Return [X, Y] of the center of cell containing provided text 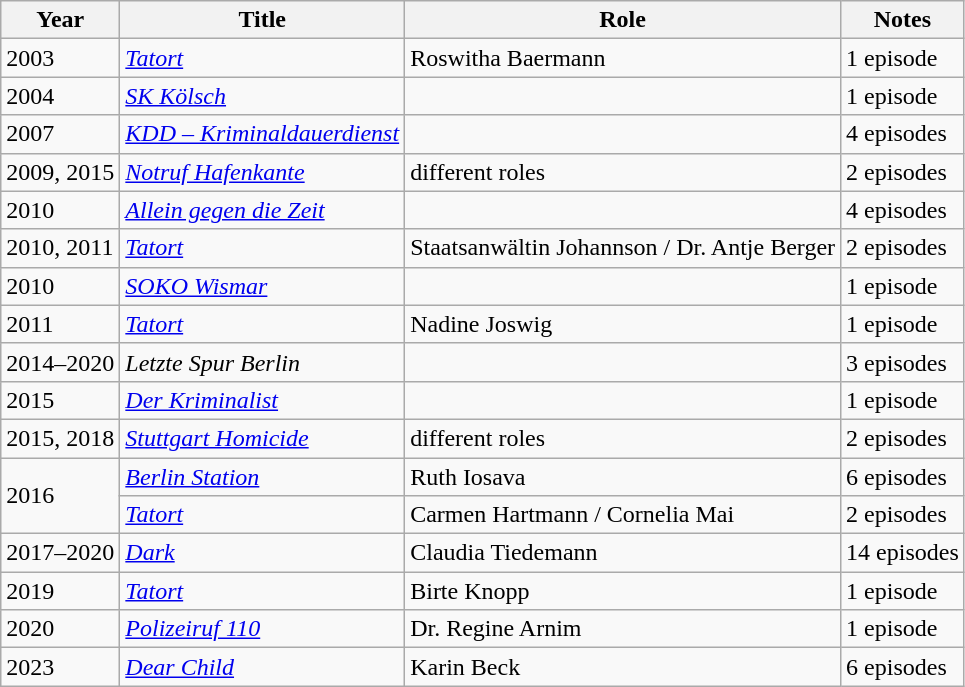
2014–2020 [60, 362]
Role [623, 20]
Year [60, 20]
Title [262, 20]
Allein gegen die Zeit [262, 210]
Berlin Station [262, 477]
2004 [60, 96]
Dr. Regine Arnim [623, 629]
Letzte Spur Berlin [262, 362]
Notruf Hafenkante [262, 172]
Karin Beck [623, 667]
Ruth Iosava [623, 477]
Nadine Joswig [623, 324]
Notes [903, 20]
2011 [60, 324]
2009, 2015 [60, 172]
Claudia Tiedemann [623, 553]
2017–2020 [60, 553]
SK Kölsch [262, 96]
2010, 2011 [60, 248]
2015, 2018 [60, 438]
2003 [60, 58]
Staatsanwältin Johannson / Dr. Antje Berger [623, 248]
2019 [60, 591]
3 episodes [903, 362]
14 episodes [903, 553]
Dear Child [262, 667]
2023 [60, 667]
Stuttgart Homicide [262, 438]
SOKO Wismar [262, 286]
2016 [60, 496]
KDD – Kriminaldauerdienst [262, 134]
2015 [60, 400]
Birte Knopp [623, 591]
Roswitha Baermann [623, 58]
Polizeiruf 110 [262, 629]
2020 [60, 629]
Dark [262, 553]
Der Kriminalist [262, 400]
Carmen Hartmann / Cornelia Mai [623, 515]
2007 [60, 134]
